Find where the given text appears and provide that cell's center as [x, y] coordinate. 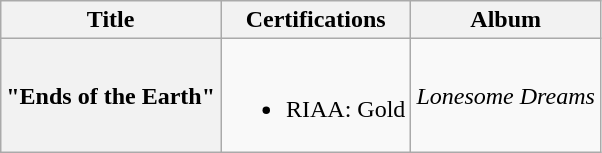
RIAA: Gold [315, 96]
Album [506, 20]
"Ends of the Earth" [111, 96]
Title [111, 20]
Lonesome Dreams [506, 96]
Certifications [315, 20]
